Determine the (X, Y) coordinate at the center of the cell enclosing the given text.  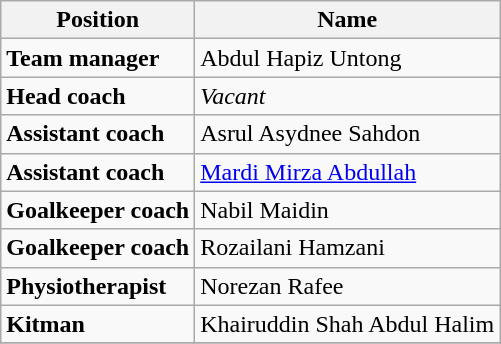
Name (348, 20)
Vacant (348, 96)
Head coach (98, 96)
Mardi Mirza Abdullah (348, 172)
Khairuddin Shah Abdul Halim (348, 324)
Abdul Hapiz Untong (348, 58)
Position (98, 20)
Kitman (98, 324)
Asrul Asydnee Sahdon (348, 134)
Norezan Rafee (348, 286)
Physiotherapist (98, 286)
Rozailani Hamzani (348, 248)
Team manager (98, 58)
Nabil Maidin (348, 210)
